Determine the (X, Y) coordinate at the center of the cell enclosing the given text.  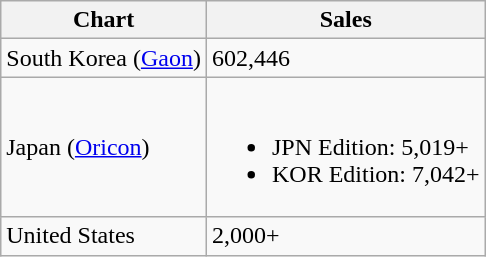
South Korea (Gaon) (104, 58)
Sales (346, 20)
2,000+ (346, 236)
United States (104, 236)
602,446 (346, 58)
Chart (104, 20)
Japan (Oricon) (104, 147)
JPN Edition: 5,019+KOR Edition: 7,042+ (346, 147)
